Search for the cell housing the specified text and yield its (X, Y) center coordinate. 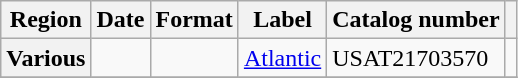
Various (46, 58)
USAT21703570 (416, 58)
Region (46, 20)
Format (194, 20)
Catalog number (416, 20)
Date (120, 20)
Label (282, 20)
Atlantic (282, 58)
